Detect which cell encompasses the target text, then output its [X, Y] center coordinate. 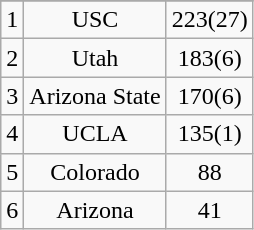
5 [12, 172]
UCLA [95, 134]
88 [210, 172]
1 [12, 20]
3 [12, 96]
135(1) [210, 134]
2 [12, 58]
Utah [95, 58]
41 [210, 210]
USC [95, 20]
4 [12, 134]
223(27) [210, 20]
183(6) [210, 58]
6 [12, 210]
Arizona [95, 210]
Arizona State [95, 96]
Colorado [95, 172]
170(6) [210, 96]
